Identify which cell holds the provided text, then report its (X, Y) central coordinate. 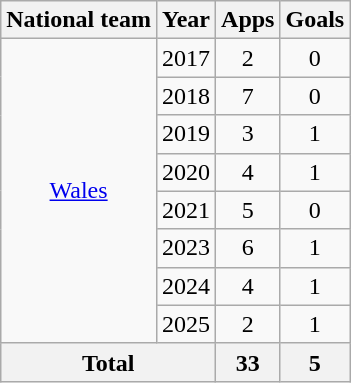
Year (186, 20)
6 (248, 248)
33 (248, 362)
3 (248, 134)
Total (108, 362)
2017 (186, 58)
Wales (79, 191)
2025 (186, 324)
2023 (186, 248)
Apps (248, 20)
2020 (186, 172)
2024 (186, 286)
2019 (186, 134)
Goals (315, 20)
2021 (186, 210)
2018 (186, 96)
National team (79, 20)
7 (248, 96)
